Determine the [x, y] coordinate at the center of the cell enclosing the given text.  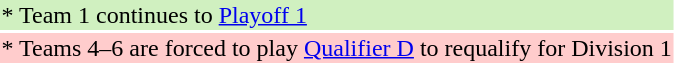
* Teams 4–6 are forced to play Qualifier D to requalify for Division 1 [336, 48]
* Team 1 continues to Playoff 1 [336, 15]
